Extract the (x, y) coordinate from the center of the cell holding the provided text.  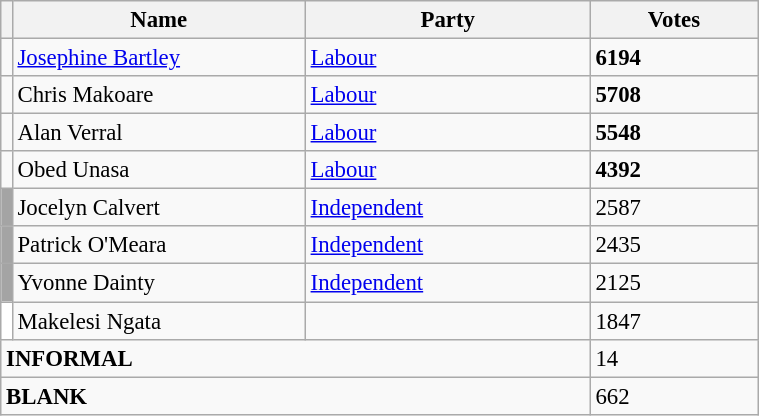
INFORMAL (296, 358)
14 (674, 358)
6194 (674, 58)
Patrick O'Meara (158, 245)
5548 (674, 133)
2435 (674, 245)
Josephine Bartley (158, 58)
BLANK (296, 396)
Chris Makoare (158, 95)
Yvonne Dainty (158, 283)
4392 (674, 170)
Jocelyn Calvert (158, 208)
Votes (674, 20)
Obed Unasa (158, 170)
5708 (674, 95)
Party (448, 20)
Makelesi Ngata (158, 321)
662 (674, 396)
2125 (674, 283)
Alan Verral (158, 133)
Name (158, 20)
2587 (674, 208)
1847 (674, 321)
